Return [X, Y] of the center of cell containing provided text 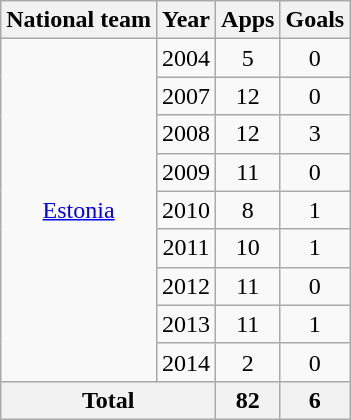
8 [248, 210]
2008 [186, 134]
2007 [186, 96]
5 [248, 58]
2004 [186, 58]
2013 [186, 324]
2009 [186, 172]
National team [79, 20]
Estonia [79, 210]
3 [315, 134]
2010 [186, 210]
82 [248, 400]
2 [248, 362]
2012 [186, 286]
2011 [186, 248]
Total [108, 400]
Goals [315, 20]
2014 [186, 362]
Year [186, 20]
Apps [248, 20]
6 [315, 400]
10 [248, 248]
